Pinpoint the cell where the given text exists, returning its [X, Y] midpoint coordinate. 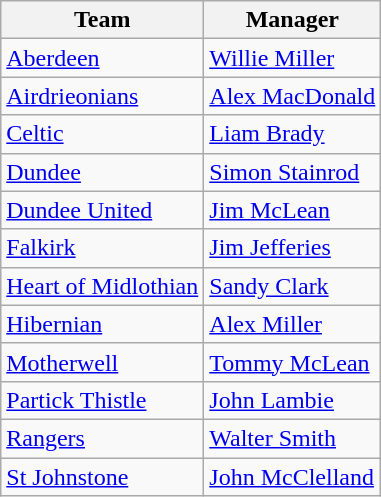
St Johnstone [102, 477]
Aberdeen [102, 58]
Team [102, 20]
John Lambie [292, 400]
Liam Brady [292, 134]
Dundee United [102, 210]
Simon Stainrod [292, 172]
Jim McLean [292, 210]
Dundee [102, 172]
Alex Miller [292, 324]
Heart of Midlothian [102, 286]
Tommy McLean [292, 362]
Partick Thistle [102, 400]
John McClelland [292, 477]
Airdrieonians [102, 96]
Sandy Clark [292, 286]
Rangers [102, 438]
Alex MacDonald [292, 96]
Walter Smith [292, 438]
Hibernian [102, 324]
Falkirk [102, 248]
Manager [292, 20]
Motherwell [102, 362]
Jim Jefferies [292, 248]
Celtic [102, 134]
Willie Miller [292, 58]
